From the cell containing the given text, extract its center point as [x, y] coordinate. 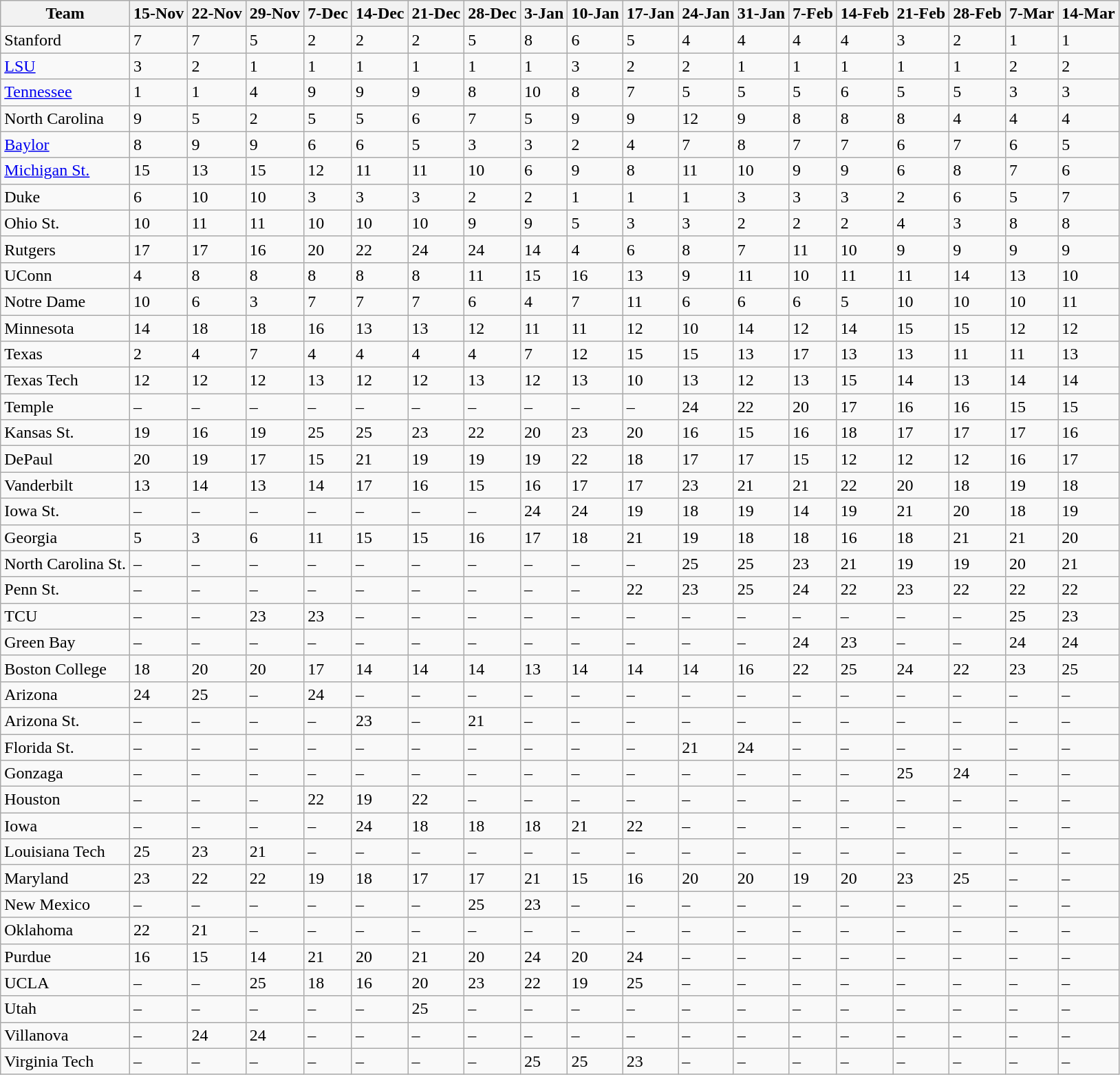
Tennessee [65, 92]
UCLA [65, 983]
Iowa St. [65, 511]
Temple [65, 407]
7-Mar [1031, 14]
Team [65, 14]
28-Dec [493, 14]
29-Nov [274, 14]
Oklahoma [65, 930]
Duke [65, 197]
Villanova [65, 1035]
15-Nov [158, 14]
3-Jan [543, 14]
North Carolina [65, 118]
31-Jan [761, 14]
Texas Tech [65, 381]
21-Feb [921, 14]
21-Dec [436, 14]
28-Feb [978, 14]
Gonzaga [65, 774]
Michigan St. [65, 171]
Rutgers [65, 249]
Green Bay [65, 642]
Louisiana Tech [65, 852]
New Mexico [65, 904]
7-Feb [813, 14]
Houston [65, 800]
Utah [65, 1009]
Virginia Tech [65, 1061]
Penn St. [65, 590]
TCU [65, 616]
Stanford [65, 40]
Boston College [65, 668]
10-Jan [595, 14]
22-Nov [217, 14]
Arizona [65, 694]
LSU [65, 66]
Kansas St. [65, 433]
North Carolina St. [65, 564]
7-Dec [328, 14]
24-Jan [706, 14]
UConn [65, 275]
Georgia [65, 537]
Baylor [65, 145]
Vanderbilt [65, 485]
14-Dec [380, 14]
Iowa [65, 826]
17-Jan [650, 14]
Minnesota [65, 328]
Purdue [65, 957]
Texas [65, 354]
Florida St. [65, 747]
Arizona St. [65, 721]
14-Mar [1088, 14]
Notre Dame [65, 301]
Ohio St. [65, 223]
14-Feb [865, 14]
DePaul [65, 459]
Maryland [65, 878]
